Return the (x, y) coordinate for the center point of the cell that contains the specified text.  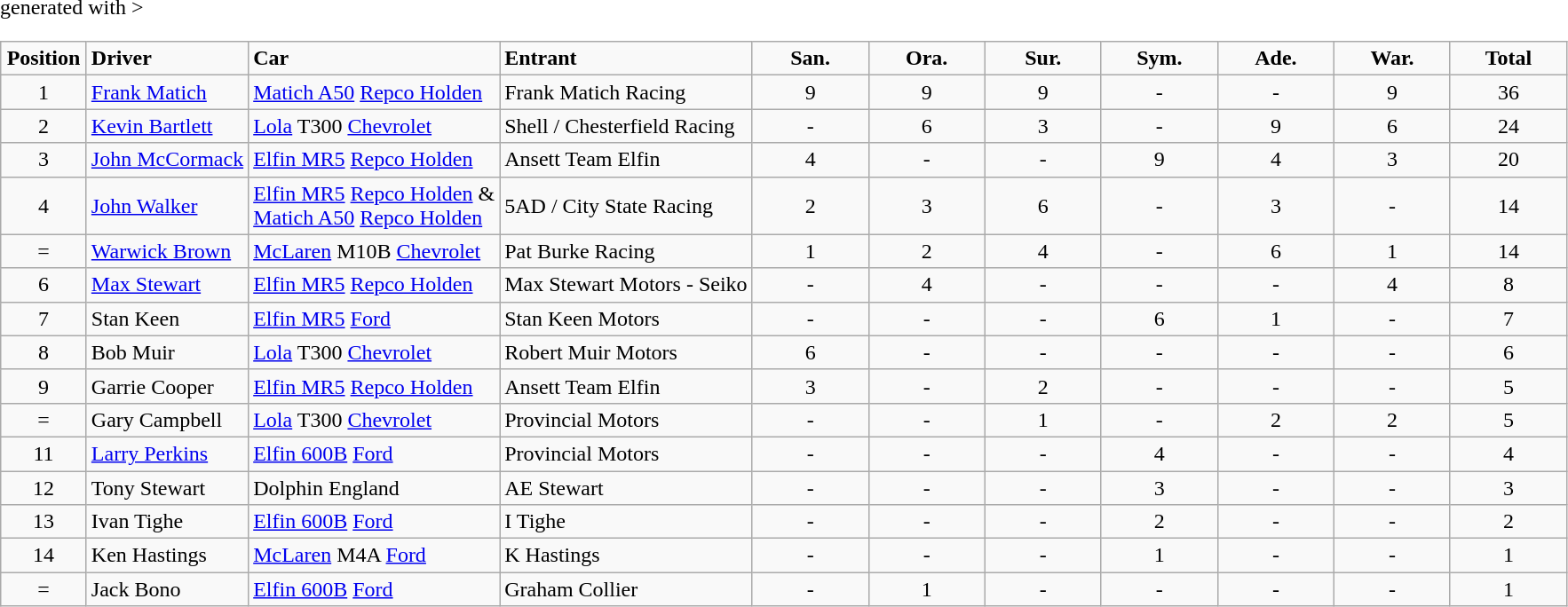
San. (810, 59)
McLaren M4A Ford (375, 556)
K Hastings (626, 556)
Entrant (626, 59)
McLaren M10B Chevrolet (375, 251)
Pat Burke Racing (626, 251)
AE Stewart (626, 487)
20 (1508, 160)
Ade. (1275, 59)
Shell / Chesterfield Racing (626, 126)
36 (1508, 92)
Warwick Brown (167, 251)
Kevin Bartlett (167, 126)
Graham Collier (626, 589)
Ken Hastings (167, 556)
Larry Perkins (167, 453)
Position (44, 59)
Driver (167, 59)
Frank Matich (167, 92)
Total (1508, 59)
Bob Muir (167, 352)
Max Stewart Motors - Seiko (626, 285)
12 (44, 487)
Matich A50 Repco Holden (375, 92)
Elfin MR5 Repco Holden & Matich A50 Repco Holden (375, 206)
5AD / City State Racing (626, 206)
John Walker (167, 206)
Stan Keen (167, 319)
13 (44, 522)
Jack Bono (167, 589)
John McCormack (167, 160)
Elfin MR5 Ford (375, 319)
Sur. (1042, 59)
I Tighe (626, 522)
Garrie Cooper (167, 386)
Tony Stewart (167, 487)
Dolphin England (375, 487)
Frank Matich Racing (626, 92)
11 (44, 453)
Sym. (1160, 59)
Ora. (927, 59)
Ivan Tighe (167, 522)
Car (375, 59)
24 (1508, 126)
Stan Keen Motors (626, 319)
War. (1392, 59)
Robert Muir Motors (626, 352)
Gary Campbell (167, 420)
Max Stewart (167, 285)
